Provide the (x, y) coordinate of the cell's center where the given text is located.  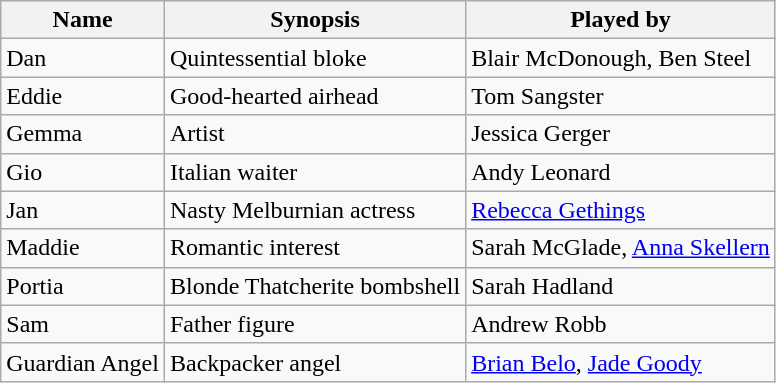
Eddie (83, 96)
Nasty Melburnian actress (314, 210)
Good-hearted airhead (314, 96)
Sarah Hadland (621, 286)
Andy Leonard (621, 172)
Romantic interest (314, 248)
Rebecca Gethings (621, 210)
Backpacker angel (314, 362)
Played by (621, 20)
Blonde Thatcherite bombshell (314, 286)
Jessica Gerger (621, 134)
Brian Belo, Jade Goody (621, 362)
Sam (83, 324)
Gemma (83, 134)
Blair McDonough, Ben Steel (621, 58)
Gio (83, 172)
Synopsis (314, 20)
Quintessential bloke (314, 58)
Portia (83, 286)
Jan (83, 210)
Dan (83, 58)
Maddie (83, 248)
Father figure (314, 324)
Andrew Robb (621, 324)
Artist (314, 134)
Italian waiter (314, 172)
Name (83, 20)
Guardian Angel (83, 362)
Sarah McGlade, Anna Skellern (621, 248)
Tom Sangster (621, 96)
